Identify which cell holds the provided text, then report its (x, y) central coordinate. 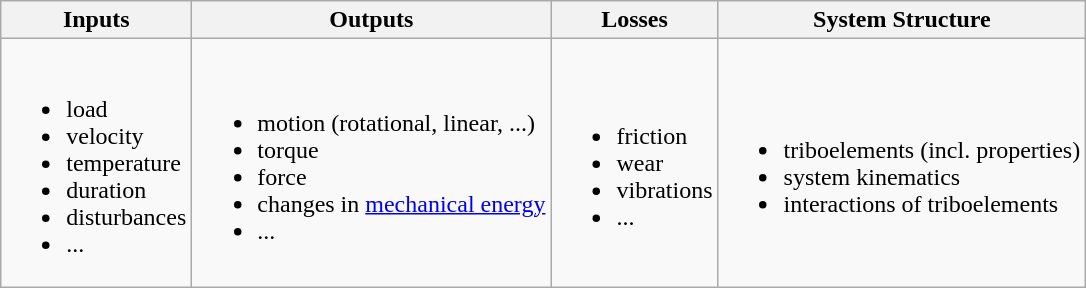
loadvelocitytemperaturedurationdisturbances... (96, 163)
motion (rotational, linear, ...)torqueforcechanges in mechanical energy... (372, 163)
Inputs (96, 20)
Losses (634, 20)
frictionwearvibrations... (634, 163)
Outputs (372, 20)
System Structure (902, 20)
triboelements (incl. properties)system kinematicsinteractions of triboelements (902, 163)
